For the text-containing cell, return its midpoint in [x, y] coordinate format. 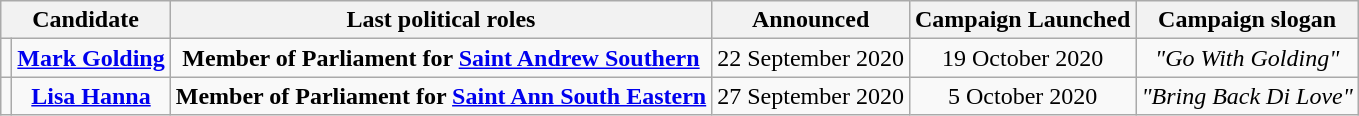
Campaign slogan [1248, 20]
"Bring Back Di Love" [1248, 96]
19 October 2020 [1022, 58]
"Go With Golding" [1248, 58]
Last political roles [441, 20]
27 September 2020 [811, 96]
Member of Parliament for Saint Andrew Southern [441, 58]
5 October 2020 [1022, 96]
22 September 2020 [811, 58]
Mark Golding [91, 58]
Member of Parliament for Saint Ann South Eastern [441, 96]
Lisa Hanna [91, 96]
Announced [811, 20]
Candidate [86, 20]
Campaign Launched [1022, 20]
